Extract the [x, y] coordinate from the center of the cell holding the provided text.  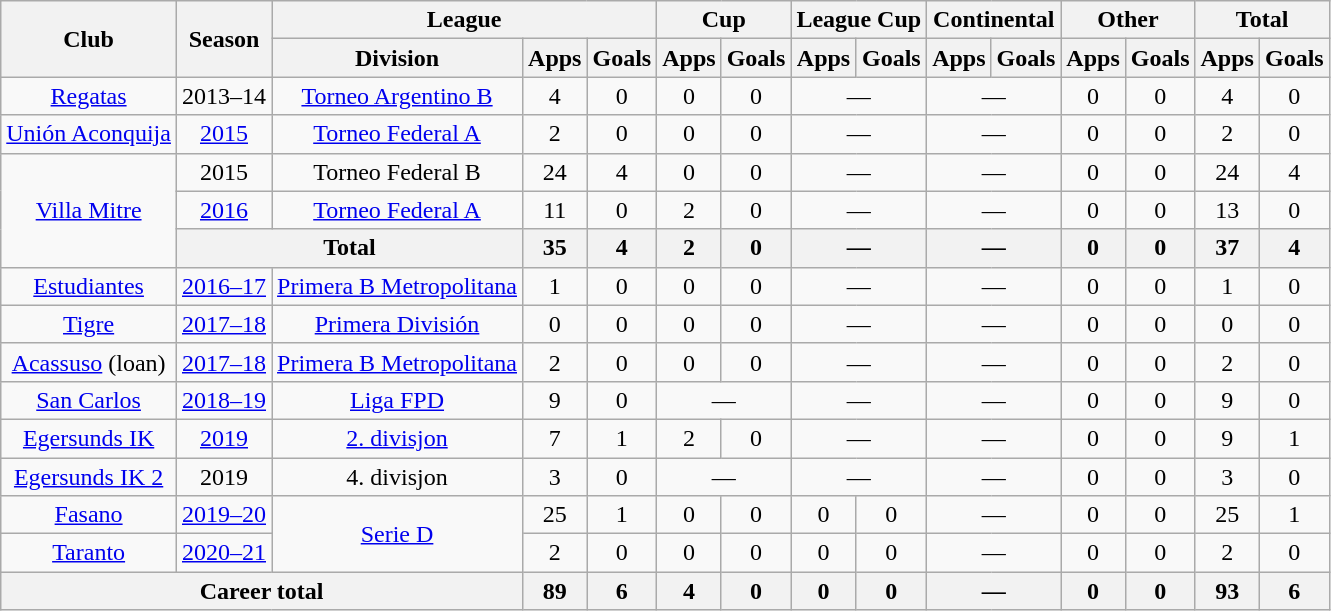
Club [89, 39]
Unión Aconquija [89, 134]
Taranto [89, 553]
Division [398, 58]
Continental [994, 20]
Regatas [89, 96]
Other [1128, 20]
Estudiantes [89, 286]
Torneo Argentino B [398, 96]
37 [1227, 248]
11 [555, 210]
2016–17 [224, 286]
2018–19 [224, 400]
2019–20 [224, 515]
4. divisjon [398, 477]
35 [555, 248]
San Carlos [89, 400]
Cup [724, 20]
Torneo Federal B [398, 172]
Acassuso (loan) [89, 362]
Season [224, 39]
Primera División [398, 324]
13 [1227, 210]
Egersunds IK 2 [89, 477]
2016 [224, 210]
2. divisjon [398, 438]
93 [1227, 591]
2020–21 [224, 553]
89 [555, 591]
2013–14 [224, 96]
League Cup [859, 20]
Egersunds IK [89, 438]
Career total [262, 591]
Serie D [398, 534]
Liga FPD [398, 400]
League [464, 20]
7 [555, 438]
Fasano [89, 515]
Tigre [89, 324]
Villa Mitre [89, 210]
